Detect which cell encompasses the target text, then output its [x, y] center coordinate. 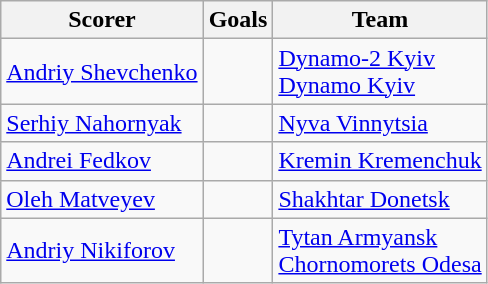
Andrei Fedkov [102, 161]
Kremin Kremenchuk [380, 161]
Scorer [102, 20]
Andriy Nikiforov [102, 250]
Shakhtar Donetsk [380, 199]
Tytan Armyansk Chornomorets Odesa [380, 250]
Goals [238, 20]
Oleh Matveyev [102, 199]
Team [380, 20]
Andriy Shevchenko [102, 72]
Nyva Vinnytsia [380, 123]
Dynamo-2 Kyiv Dynamo Kyiv [380, 72]
Serhiy Nahornyak [102, 123]
